Detect which cell encompasses the target text, then output its [x, y] center coordinate. 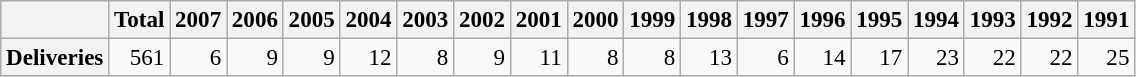
13 [710, 58]
12 [368, 58]
1994 [936, 20]
1998 [710, 20]
1991 [1106, 20]
17 [880, 58]
2004 [368, 20]
2000 [596, 20]
561 [140, 58]
2001 [538, 20]
2002 [482, 20]
Total [140, 20]
2006 [254, 20]
11 [538, 58]
1992 [1050, 20]
1996 [822, 20]
2005 [312, 20]
1999 [652, 20]
23 [936, 58]
1993 [992, 20]
1995 [880, 20]
25 [1106, 58]
2003 [426, 20]
14 [822, 58]
1997 [766, 20]
Deliveries [55, 58]
2007 [198, 20]
